Output the [X, Y] coordinate of the center of the cell containing the given text.  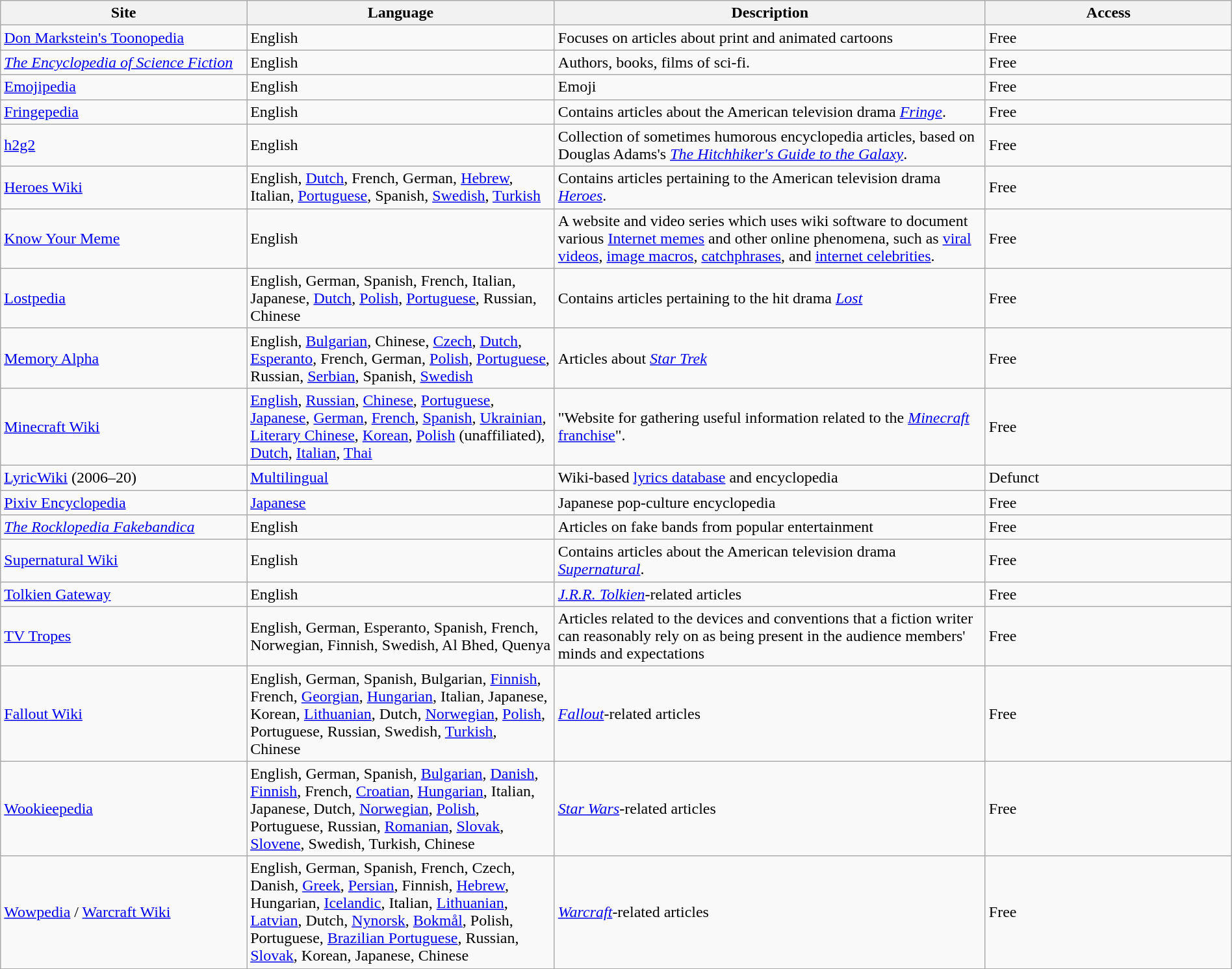
TV Tropes [123, 636]
Lostpedia [123, 298]
Memory Alpha [123, 358]
Supernatural Wiki [123, 561]
Articles about Star Trek [769, 358]
"Website for gathering useful information related to the Minecraft franchise". [769, 426]
Defunct [1109, 477]
Japanese [401, 502]
Focuses on articles about print and animated cartoons [769, 38]
Heroes Wiki [123, 187]
The Rocklopedia Fakebandica [123, 527]
Collection of sometimes humorous encyclopedia articles, based on Douglas Adams's The Hitchhiker's Guide to the Galaxy. [769, 145]
LyricWiki (2006–20) [123, 477]
Know Your Meme [123, 238]
J.R.R. Tolkien-related articles [769, 594]
Wowpedia / Warcraft Wiki [123, 912]
Contains articles pertaining to the hit drama Lost [769, 298]
Warcraft-related articles [769, 912]
Contains articles about the American television drama Supernatural. [769, 561]
Fallout Wiki [123, 714]
English, German, Esperanto, Spanish, French, Norwegian, Finnish, Swedish, Al Bhed, Quenya [401, 636]
Minecraft Wiki [123, 426]
Emoji [769, 87]
Contains articles pertaining to the American television drama Heroes. [769, 187]
Access [1109, 13]
Site [123, 13]
Don Markstein's Toonopedia [123, 38]
Wookieepedia [123, 809]
Description [769, 13]
Japanese pop-culture encyclopedia [769, 502]
Wiki-based lyrics database and encyclopedia [769, 477]
Fallout-related articles [769, 714]
Articles on fake bands from popular entertainment [769, 527]
Pixiv Encyclopedia [123, 502]
English, Dutch, French, German, Hebrew, Italian, Portuguese, Spanish, Swedish, Turkish [401, 187]
Multilingual [401, 477]
Contains articles about the American television drama Fringe. [769, 112]
The Encyclopedia of Science Fiction [123, 62]
h2g2 [123, 145]
English, German, Spanish, French, Italian, Japanese, Dutch, Polish, Portuguese, Russian, Chinese [401, 298]
Star Wars-related articles [769, 809]
Emojipedia [123, 87]
Language [401, 13]
Fringepedia [123, 112]
Tolkien Gateway [123, 594]
English, Bulgarian, Chinese, Czech, Dutch, Esperanto, French, German, Polish, Portuguese, Russian, Serbian, Spanish, Swedish [401, 358]
Authors, books, films of sci-fi. [769, 62]
